Scan for the cell matching the given text and deliver its (X, Y) coordinate at center. 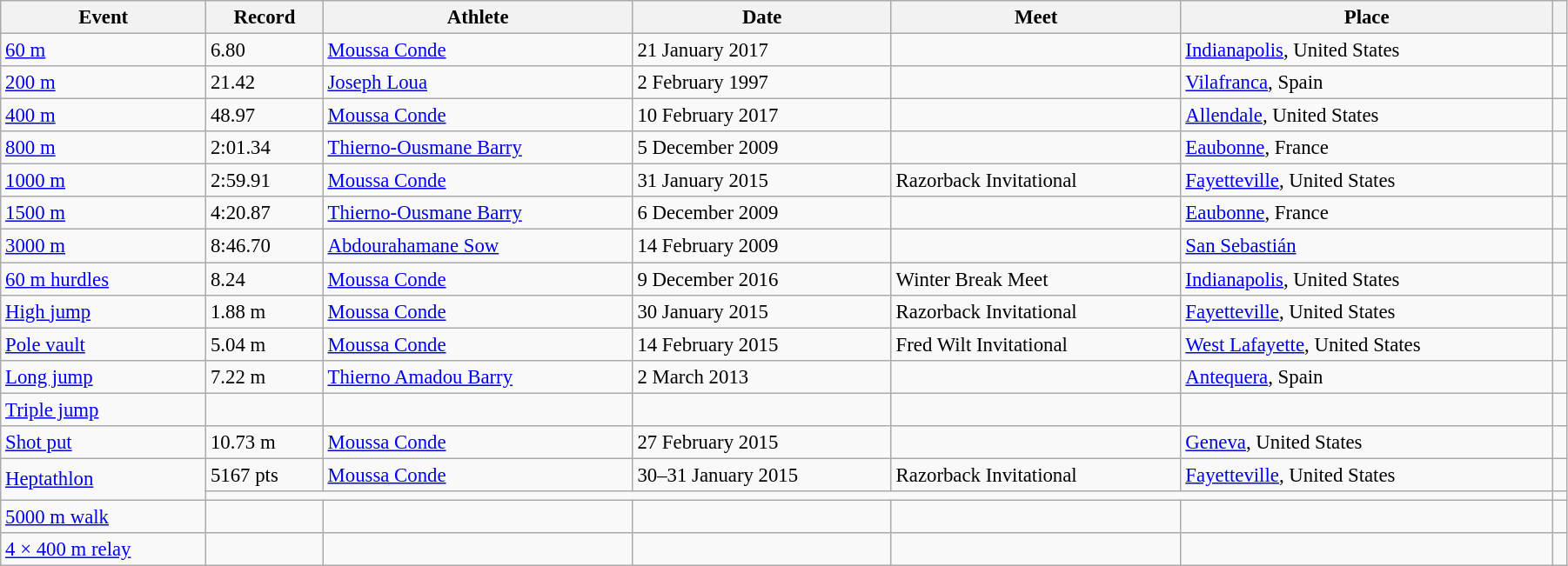
Winter Break Meet (1035, 279)
Shot put (104, 443)
8.24 (265, 279)
Event (104, 17)
21.42 (265, 83)
5167 pts (265, 475)
27 February 2015 (762, 443)
Geneva, United States (1366, 443)
3000 m (104, 246)
6.80 (265, 50)
Joseph Loua (478, 83)
8:46.70 (265, 246)
Long jump (104, 376)
Abdourahamane Sow (478, 246)
400 m (104, 116)
9 December 2016 (762, 279)
10 February 2017 (762, 116)
5000 m walk (104, 516)
2:59.91 (265, 181)
Antequera, Spain (1366, 376)
1500 m (104, 213)
60 m hurdles (104, 279)
31 January 2015 (762, 181)
Thierno Amadou Barry (478, 376)
2 February 1997 (762, 83)
4:20.87 (265, 213)
Date (762, 17)
800 m (104, 148)
6 December 2009 (762, 213)
Fred Wilt Invitational (1035, 344)
2 March 2013 (762, 376)
Meet (1035, 17)
High jump (104, 311)
Vilafranca, Spain (1366, 83)
48.97 (265, 116)
5.04 m (265, 344)
Allendale, United States (1366, 116)
Pole vault (104, 344)
West Lafayette, United States (1366, 344)
30–31 January 2015 (762, 475)
14 February 2015 (762, 344)
Triple jump (104, 410)
200 m (104, 83)
30 January 2015 (762, 311)
7.22 m (265, 376)
60 m (104, 50)
21 January 2017 (762, 50)
2:01.34 (265, 148)
1000 m (104, 181)
San Sebastián (1366, 246)
Record (265, 17)
10.73 m (265, 443)
Athlete (478, 17)
Place (1366, 17)
Heptathlon (104, 479)
4 × 400 m relay (104, 549)
1.88 m (265, 311)
5 December 2009 (762, 148)
14 February 2009 (762, 246)
